Return [X, Y] of the center of cell containing provided text 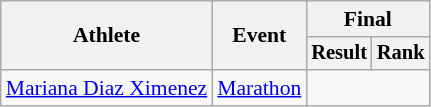
Rank [401, 54]
Result [339, 54]
Final [368, 19]
Athlete [107, 36]
Event [259, 36]
Marathon [259, 88]
Mariana Diaz Ximenez [107, 88]
